Pinpoint the cell where the given text exists, returning its (X, Y) midpoint coordinate. 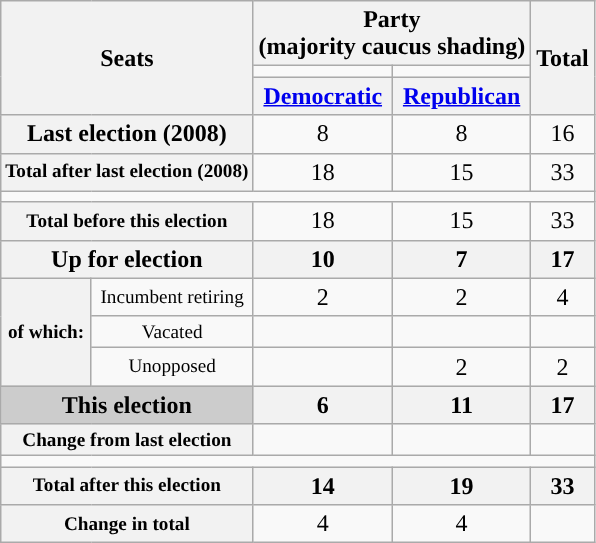
Democratic (323, 96)
6 (323, 405)
Total (563, 58)
Change from last election (127, 440)
10 (323, 259)
11 (461, 405)
This election (127, 405)
19 (461, 486)
16 (563, 134)
of which: (46, 332)
Change in total (127, 524)
Total after last election (2008) (127, 172)
Seats (127, 58)
Total before this election (127, 221)
Total after this election (127, 486)
14 (323, 486)
Incumbent retiring (172, 297)
Up for election (127, 259)
Unopposed (172, 367)
Last election (2008) (127, 134)
Republican (461, 96)
Party(majority caucus shading) (392, 34)
Vacated (172, 332)
7 (461, 259)
